Scan for the cell matching the given text and deliver its [X, Y] coordinate at center. 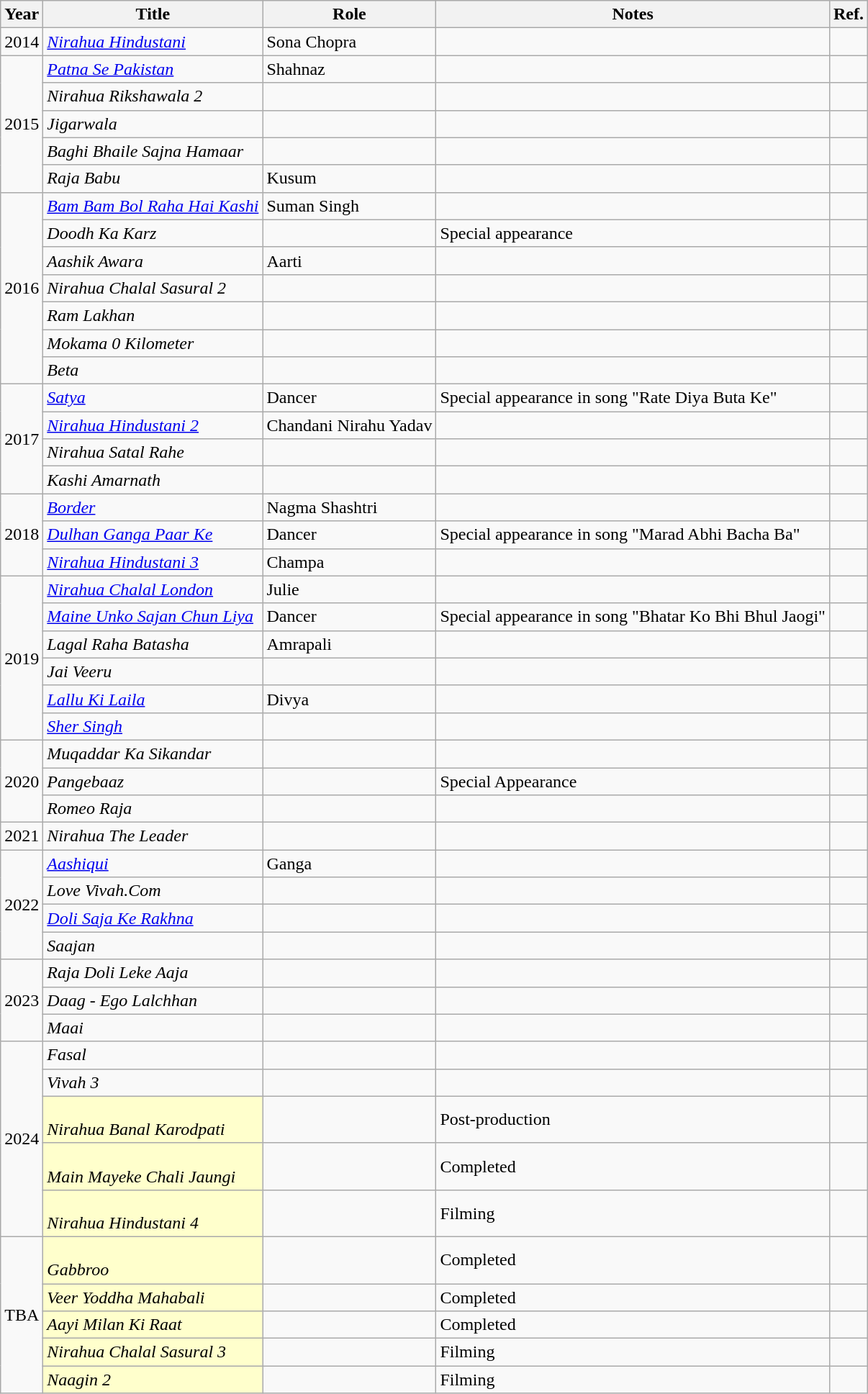
Satya [153, 398]
Aarti [350, 261]
Veer Yoddha Mahabali [153, 1298]
Nirahua The Leader [153, 836]
Beta [153, 371]
Maine Unko Sajan Chun Liya [153, 617]
Post-production [633, 1120]
Jai Veeru [153, 671]
Pangebaaz [153, 781]
Nirahua Hindustani 2 [153, 425]
Notes [633, 14]
2016 [22, 288]
Lallu Ki Laila [153, 699]
2017 [22, 439]
Bam Bam Bol Raha Hai Kashi [153, 206]
Border [153, 507]
2015 [22, 124]
Title [153, 14]
Suman Singh [350, 206]
Special appearance in song "Bhatar Ko Bhi Bhul Jaogi" [633, 617]
2022 [22, 905]
Special appearance in song "Rate Diya Buta Ke" [633, 398]
Raja Babu [153, 178]
Raja Doli Leke Aaja [153, 973]
Love Vivah.Com [153, 891]
Champa [350, 562]
Naagin 2 [153, 1380]
Year [22, 14]
Sona Chopra [350, 42]
Vivah 3 [153, 1082]
Kashi Amarnath [153, 480]
Aashik Awara [153, 261]
Special appearance [633, 233]
Divya [350, 699]
Nirahua Hindustani 3 [153, 562]
Ram Lakhan [153, 315]
Romeo Raja [153, 809]
Muqaddar Ka Sikandar [153, 753]
Daag - Ego Lalchhan [153, 1000]
Kusum [350, 178]
Nagma Shashtri [350, 507]
2023 [22, 1000]
2020 [22, 781]
Special appearance in song "Marad Abhi Bacha Ba" [633, 535]
Amrapali [350, 644]
2019 [22, 658]
Ganga [350, 864]
Patna Se Pakistan [153, 69]
Maai [153, 1028]
Lagal Raha Batasha [153, 644]
Nirahua Satal Rahe [153, 453]
2021 [22, 836]
2018 [22, 535]
Mokama 0 Kilometer [153, 343]
Nirahua Rikshawala 2 [153, 96]
Nirahua Chalal Sasural 2 [153, 288]
Baghi Bhaile Sajna Hamaar [153, 151]
Nirahua Chalal London [153, 589]
Aashiqui [153, 864]
Aayi Milan Ki Raat [153, 1325]
Dulhan Ganga Paar Ke [153, 535]
Nirahua Banal Karodpati [153, 1120]
Shahnaz [350, 69]
2014 [22, 42]
Doli Saja Ke Rakhna [153, 918]
Nirahua Chalal Sasural 3 [153, 1352]
Special Appearance [633, 781]
Doodh Ka Karz [153, 233]
Nirahua Hindustani 4 [153, 1213]
Julie [350, 589]
Fasal [153, 1055]
2024 [22, 1139]
Jigarwala [153, 124]
Chandani Nirahu Yadav [350, 425]
TBA [22, 1314]
Ref. [848, 14]
Gabbroo [153, 1259]
Main Mayeke Chali Jaungi [153, 1166]
Sher Singh [153, 726]
Saajan [153, 946]
Role [350, 14]
Nirahua Hindustani [153, 42]
